Search for the cell housing the specified text and yield its [x, y] center coordinate. 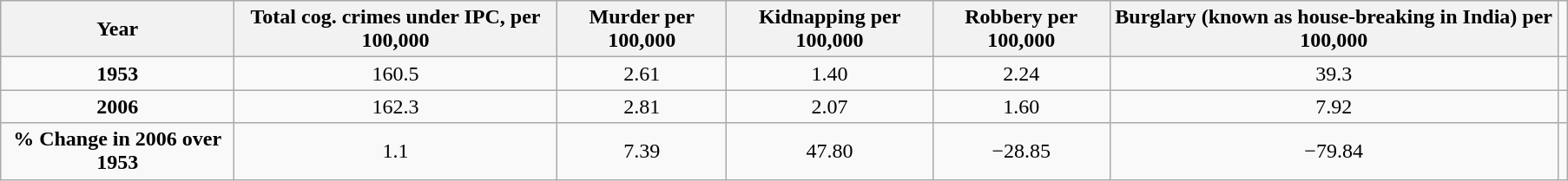
1.40 [830, 74]
% Change in 2006 over 1953 [118, 151]
2006 [118, 107]
7.92 [1334, 107]
2.61 [642, 74]
−79.84 [1334, 151]
160.5 [396, 74]
−28.85 [1021, 151]
Total cog. crimes under IPC, per 100,000 [396, 29]
47.80 [830, 151]
1.60 [1021, 107]
Burglary (known as house-breaking in India) per 100,000 [1334, 29]
1.1 [396, 151]
Kidnapping per 100,000 [830, 29]
39.3 [1334, 74]
2.07 [830, 107]
7.39 [642, 151]
Robbery per 100,000 [1021, 29]
1953 [118, 74]
Year [118, 29]
Murder per 100,000 [642, 29]
2.81 [642, 107]
162.3 [396, 107]
2.24 [1021, 74]
